Capture the cell that displays the provided text and extract its (X, Y) central coordinate. 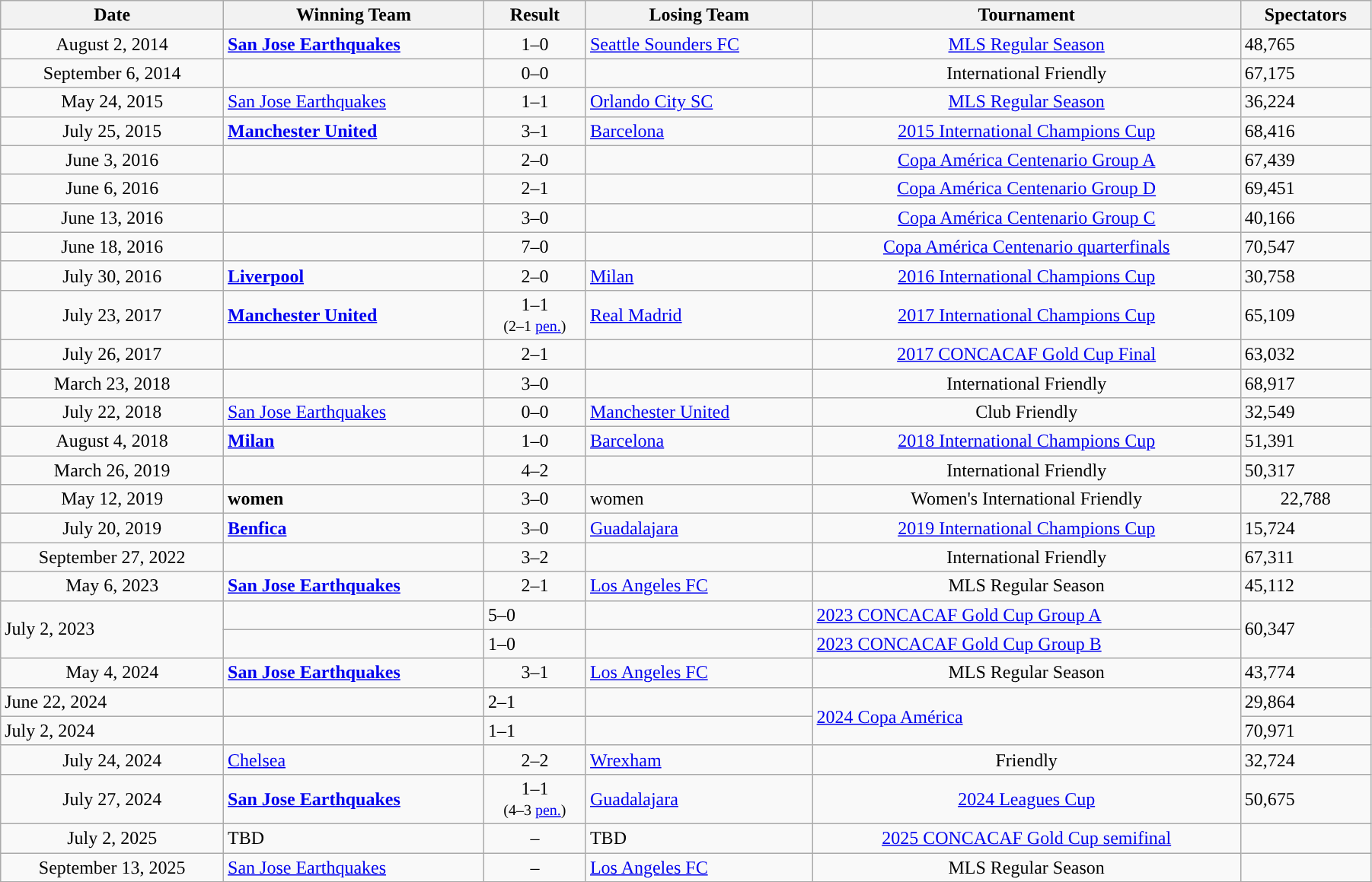
50,675 (1305, 799)
40,166 (1305, 218)
May 12, 2019 (113, 499)
September 13, 2025 (113, 867)
Result (534, 15)
June 22, 2024 (113, 702)
4–2 (534, 470)
May 6, 2023 (113, 586)
70,971 (1305, 731)
2015 International Champions Cup (1026, 131)
67,311 (1305, 557)
45,112 (1305, 586)
July 2, 2023 (113, 629)
65,109 (1305, 315)
Copa América Centenario Group D (1026, 189)
2016 International Champions Cup (1026, 275)
March 26, 2019 (113, 470)
2017 CONCACAF Gold Cup Final (1026, 354)
29,864 (1305, 702)
Seattle Sounders FC (699, 44)
Club Friendly (1026, 412)
Real Madrid (699, 315)
September 27, 2022 (113, 557)
Orlando City SC (699, 102)
32,724 (1305, 759)
March 23, 2018 (113, 383)
Copa América Centenario Group C (1026, 218)
7–0 (534, 247)
1–1 (4–3 pen.) (534, 799)
2025 CONCACAF Gold Cup semifinal (1026, 838)
July 22, 2018 (113, 412)
August 4, 2018 (113, 441)
2024 Leagues Cup (1026, 799)
68,917 (1305, 383)
2023 CONCACAF Gold Cup Group A (1026, 615)
July 2, 2025 (113, 838)
Winning Team (354, 15)
July 25, 2015 (113, 131)
Benfica (354, 528)
September 6, 2014 (113, 73)
July 27, 2024 (113, 799)
Spectators (1305, 15)
63,032 (1305, 354)
Date (113, 15)
July 26, 2017 (113, 354)
36,224 (1305, 102)
Tournament (1026, 15)
May 24, 2015 (113, 102)
Chelsea (354, 759)
30,758 (1305, 275)
Copa América Centenario Group A (1026, 160)
June 3, 2016 (113, 160)
5–0 (534, 615)
2019 International Champions Cup (1026, 528)
June 6, 2016 (113, 189)
May 4, 2024 (113, 673)
2017 International Champions Cup (1026, 315)
22,788 (1305, 499)
2023 CONCACAF Gold Cup Group B (1026, 644)
15,724 (1305, 528)
July 23, 2017 (113, 315)
68,416 (1305, 131)
43,774 (1305, 673)
1–1 (2–1 pen.) (534, 315)
2024 Copa América (1026, 716)
32,549 (1305, 412)
Liverpool (354, 275)
Wrexham (699, 759)
Women's International Friendly (1026, 499)
July 20, 2019 (113, 528)
July 30, 2016 (113, 275)
July 24, 2024 (113, 759)
August 2, 2014 (113, 44)
69,451 (1305, 189)
50,317 (1305, 470)
Friendly (1026, 759)
Losing Team (699, 15)
June 18, 2016 (113, 247)
2–2 (534, 759)
67,175 (1305, 73)
67,439 (1305, 160)
70,547 (1305, 247)
2018 International Champions Cup (1026, 441)
3–2 (534, 557)
June 13, 2016 (113, 218)
July 2, 2024 (113, 731)
60,347 (1305, 629)
Copa América Centenario quarterfinals (1026, 247)
51,391 (1305, 441)
48,765 (1305, 44)
